Determine the [X, Y] coordinate at the center of the cell enclosing the given text.  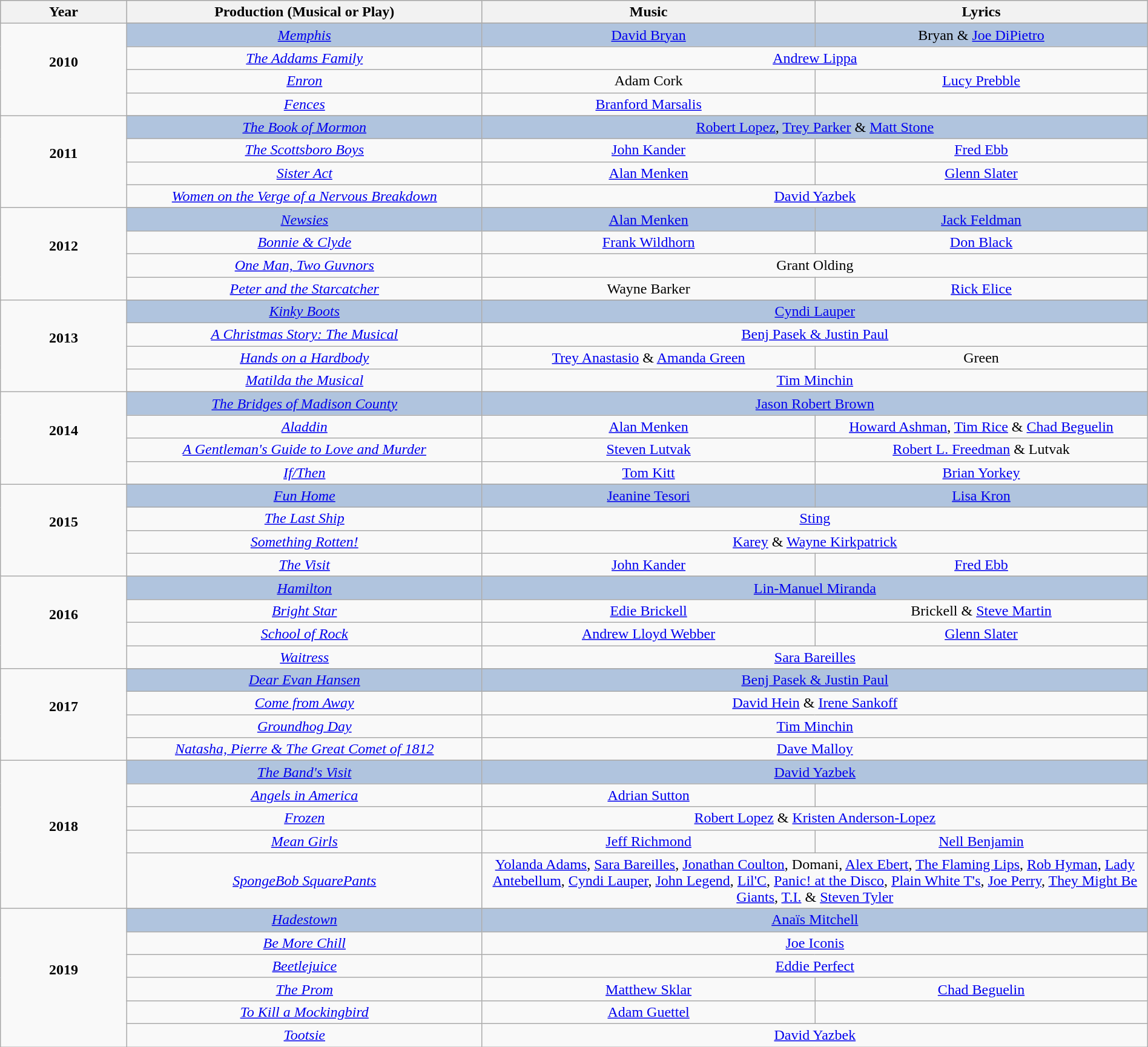
Lin-Manuel Miranda [815, 588]
Lyrics [981, 12]
Hands on a Hardbody [304, 358]
A Christmas Story: The Musical [304, 335]
Women on the Verge of a Nervous Breakdown [304, 196]
2010 [64, 70]
Memphis [304, 35]
Robert Lopez, Trey Parker & Matt Stone [815, 127]
The Visit [304, 565]
Year [64, 12]
Be More Chill [304, 943]
Tootsie [304, 1035]
2015 [64, 530]
Angels in America [304, 795]
2011 [64, 162]
Adrian Sutton [648, 795]
Groundhog Day [304, 726]
Peter and the Starcatcher [304, 289]
Enron [304, 81]
The Prom [304, 989]
School of Rock [304, 634]
Jeff Richmond [648, 841]
Bonnie & Clyde [304, 242]
Natasha, Pierre & The Great Comet of 1812 [304, 749]
Jason Robert Brown [815, 404]
Anaïs Mitchell [815, 920]
Chad Beguelin [981, 989]
Matthew Sklar [648, 989]
Matilda the Musical [304, 381]
Frank Wildhorn [648, 242]
Lucy Prebble [981, 81]
Music [648, 12]
Steven Lutvak [648, 450]
Karey & Wayne Kirkpatrick [815, 542]
2013 [64, 346]
David Bryan [648, 35]
Brian Yorkey [981, 473]
Jack Feldman [981, 219]
Edie Brickell [648, 611]
SpongeBob SquarePants [304, 881]
Jeanine Tesori [648, 496]
If/Then [304, 473]
Mean Girls [304, 841]
Grant Olding [815, 265]
Sara Bareilles [815, 657]
Andrew Lloyd Webber [648, 634]
Wayne Barker [648, 289]
Come from Away [304, 703]
Lisa Kron [981, 496]
Bryan & Joe DiPietro [981, 35]
Branford Marsalis [648, 104]
2019 [64, 977]
2018 [64, 835]
Waitress [304, 657]
The Bridges of Madison County [304, 404]
Robert Lopez & Kristen Anderson-Lopez [815, 818]
Green [981, 358]
Trey Anastasio & Amanda Green [648, 358]
Brickell & Steve Martin [981, 611]
2014 [64, 438]
The Scottsboro Boys [304, 150]
Fun Home [304, 496]
Nell Benjamin [981, 841]
Adam Cork [648, 81]
Frozen [304, 818]
Don Black [981, 242]
Beetlejuice [304, 966]
David Hein & Irene Sankoff [815, 703]
Tom Kitt [648, 473]
Howard Ashman, Tim Rice & Chad Beguelin [981, 427]
The Last Ship [304, 519]
Dave Malloy [815, 749]
The Book of Mormon [304, 127]
Robert L. Freedman & Lutvak [981, 450]
The Addams Family [304, 58]
Eddie Perfect [815, 966]
Hamilton [304, 588]
Something Rotten! [304, 542]
Andrew Lippa [815, 58]
2016 [64, 622]
Joe Iconis [815, 943]
Dear Evan Hansen [304, 680]
A Gentleman's Guide to Love and Murder [304, 450]
Fences [304, 104]
Cyndi Lauper [815, 312]
Rick Elice [981, 289]
The Band's Visit [304, 772]
Production (Musical or Play) [304, 12]
Hadestown [304, 920]
Sting [815, 519]
Kinky Boots [304, 312]
Aladdin [304, 427]
2017 [64, 715]
One Man, Two Guvnors [304, 265]
2012 [64, 254]
Sister Act [304, 173]
Adam Guettel [648, 1012]
To Kill a Mockingbird [304, 1012]
Newsies [304, 219]
Bright Star [304, 611]
